Scan for the cell matching the given text and deliver its [X, Y] coordinate at center. 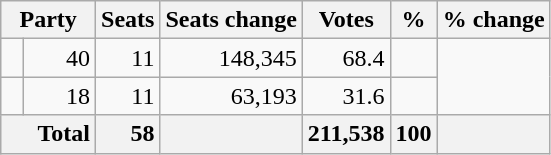
Seats [128, 20]
% change [494, 20]
40 [59, 58]
Seats change [231, 20]
31.6 [346, 96]
63,193 [231, 96]
% [414, 20]
Total [48, 134]
100 [414, 134]
18 [59, 96]
Votes [346, 20]
211,538 [346, 134]
68.4 [346, 58]
58 [128, 134]
148,345 [231, 58]
Party [48, 20]
